From the cell containing the given text, extract its center point as [X, Y] coordinate. 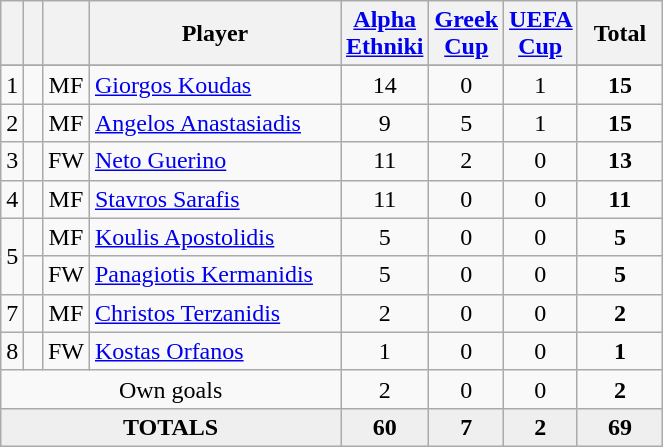
Greek Cup [466, 34]
TOTALS [171, 427]
3 [12, 161]
Angelos Anastasiadis [214, 123]
Total [620, 34]
Own goals [171, 389]
Stavros Sarafis [214, 199]
8 [12, 351]
Christos Terzanidis [214, 313]
13 [620, 161]
4 [12, 199]
Panagiotis Kermanidis [214, 275]
9 [384, 123]
Alpha Ethniki [384, 34]
Player [214, 34]
Neto Guerino [214, 161]
69 [620, 427]
Koulis Apostolidis [214, 237]
60 [384, 427]
Giorgos Koudas [214, 85]
Kostas Orfanos [214, 351]
UEFA Cup [540, 34]
14 [384, 85]
